Determine the [X, Y] coordinate at the center of the cell enclosing the given text.  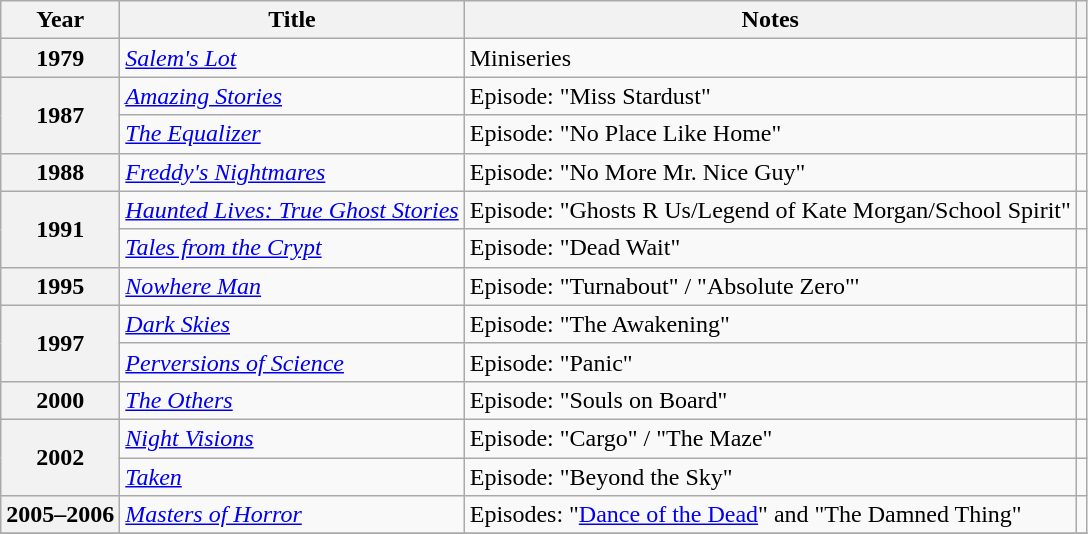
1979 [60, 58]
1995 [60, 286]
Episode: "Turnabout" / "Absolute Zero"' [770, 286]
1997 [60, 343]
Episode: "Panic" [770, 362]
Freddy's Nightmares [292, 172]
Episode: "Dead Wait" [770, 248]
Miniseries [770, 58]
Episode: "Cargo" / "The Maze" [770, 438]
Night Visions [292, 438]
Dark Skies [292, 324]
Nowhere Man [292, 286]
Amazing Stories [292, 96]
Taken [292, 477]
Perversions of Science [292, 362]
1987 [60, 115]
Episode: "Ghosts R Us/Legend of Kate Morgan/School Spirit" [770, 210]
Haunted Lives: True Ghost Stories [292, 210]
Year [60, 20]
Episode: "No More Mr. Nice Guy" [770, 172]
Notes [770, 20]
Episode: "The Awakening" [770, 324]
Masters of Horror [292, 515]
Episodes: "Dance of the Dead" and "The Damned Thing" [770, 515]
Episode: "Beyond the Sky" [770, 477]
2002 [60, 457]
Title [292, 20]
Episode: "Miss Stardust" [770, 96]
2005–2006 [60, 515]
1991 [60, 229]
Episode: "No Place Like Home" [770, 134]
The Equalizer [292, 134]
1988 [60, 172]
Episode: "Souls on Board" [770, 400]
Tales from the Crypt [292, 248]
Salem's Lot [292, 58]
2000 [60, 400]
The Others [292, 400]
